Provide the [X, Y] coordinate of the cell's center where the given text is located.  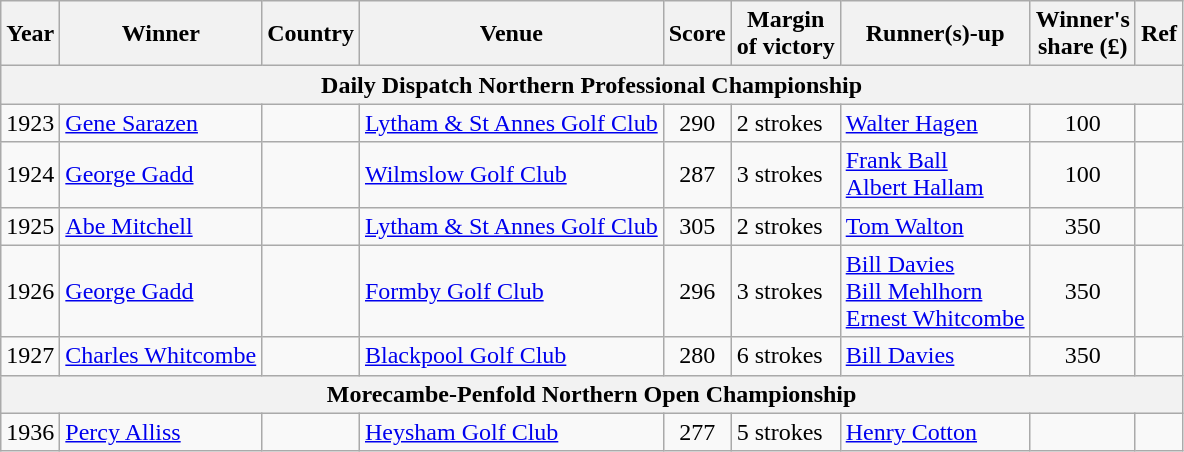
Venue [511, 34]
1927 [30, 356]
Formby Golf Club [511, 291]
Marginof victory [786, 34]
Henry Cotton [935, 432]
Daily Dispatch Northern Professional Championship [592, 85]
Bill Davies Bill Mehlhorn Ernest Whitcombe [935, 291]
1923 [30, 123]
Year [30, 34]
Runner(s)-up [935, 34]
Heysham Golf Club [511, 432]
Blackpool Golf Club [511, 356]
Walter Hagen [935, 123]
6 strokes [786, 356]
290 [697, 123]
Wilmslow Golf Club [511, 174]
277 [697, 432]
287 [697, 174]
5 strokes [786, 432]
Score [697, 34]
Morecambe-Penfold Northern Open Championship [592, 394]
Winner'sshare (£) [1082, 34]
Gene Sarazen [161, 123]
1926 [30, 291]
305 [697, 226]
1925 [30, 226]
296 [697, 291]
1936 [30, 432]
Percy Alliss [161, 432]
280 [697, 356]
1924 [30, 174]
Ref [1158, 34]
Country [311, 34]
Winner [161, 34]
Bill Davies [935, 356]
Frank Ball Albert Hallam [935, 174]
Tom Walton [935, 226]
Abe Mitchell [161, 226]
Charles Whitcombe [161, 356]
